Identify which cell holds the provided text, then report its (x, y) central coordinate. 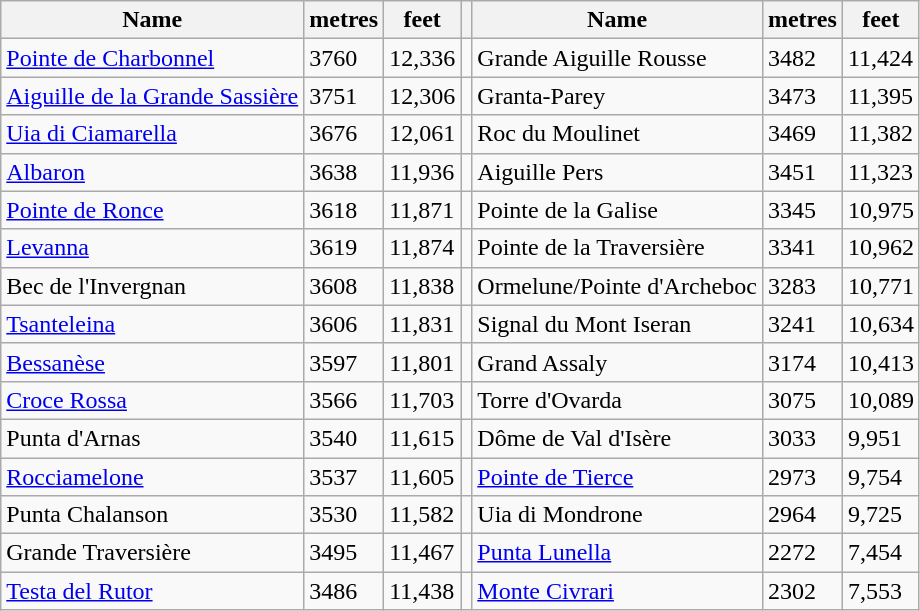
3619 (344, 248)
3482 (802, 58)
Punta Chalanson (152, 515)
Uia di Ciamarella (152, 134)
10,634 (880, 324)
12,306 (422, 96)
3638 (344, 172)
11,605 (422, 477)
Punta Lunella (618, 553)
Tsanteleina (152, 324)
2272 (802, 553)
9,951 (880, 438)
Grande Aiguille Rousse (618, 58)
11,582 (422, 515)
11,467 (422, 553)
Pointe de la Traversière (618, 248)
Albaron (152, 172)
9,754 (880, 477)
3451 (802, 172)
Granta-Parey (618, 96)
3676 (344, 134)
Levanna (152, 248)
2964 (802, 515)
12,336 (422, 58)
3760 (344, 58)
3495 (344, 553)
Pointe de la Galise (618, 210)
2973 (802, 477)
Torre d'Ovarda (618, 400)
7,553 (880, 591)
11,801 (422, 362)
3033 (802, 438)
10,089 (880, 400)
11,703 (422, 400)
3075 (802, 400)
11,838 (422, 286)
Signal du Mont Iseran (618, 324)
11,936 (422, 172)
3473 (802, 96)
Uia di Mondrone (618, 515)
Croce Rossa (152, 400)
3540 (344, 438)
Aiguille de la Grande Sassière (152, 96)
11,382 (880, 134)
Aiguille Pers (618, 172)
3530 (344, 515)
11,874 (422, 248)
Grande Traversière (152, 553)
Pointe de Tierce (618, 477)
10,975 (880, 210)
3241 (802, 324)
Dôme de Val d'Isère (618, 438)
11,424 (880, 58)
12,061 (422, 134)
Pointe de Ronce (152, 210)
3486 (344, 591)
11,395 (880, 96)
Roc du Moulinet (618, 134)
11,323 (880, 172)
3283 (802, 286)
11,871 (422, 210)
3341 (802, 248)
11,438 (422, 591)
3597 (344, 362)
10,413 (880, 362)
3345 (802, 210)
Punta d'Arnas (152, 438)
3606 (344, 324)
10,962 (880, 248)
Rocciamelone (152, 477)
Grand Assaly (618, 362)
Pointe de Charbonnel (152, 58)
Monte Civrari (618, 591)
3174 (802, 362)
3537 (344, 477)
11,831 (422, 324)
7,454 (880, 553)
3618 (344, 210)
2302 (802, 591)
3608 (344, 286)
Testa del Rutor (152, 591)
3751 (344, 96)
9,725 (880, 515)
Bessanèse (152, 362)
Bec de l'Invergnan (152, 286)
3469 (802, 134)
3566 (344, 400)
Ormelune/Pointe d'Archeboc (618, 286)
10,771 (880, 286)
11,615 (422, 438)
